Find where the given text appears and provide that cell's center as (X, Y) coordinate. 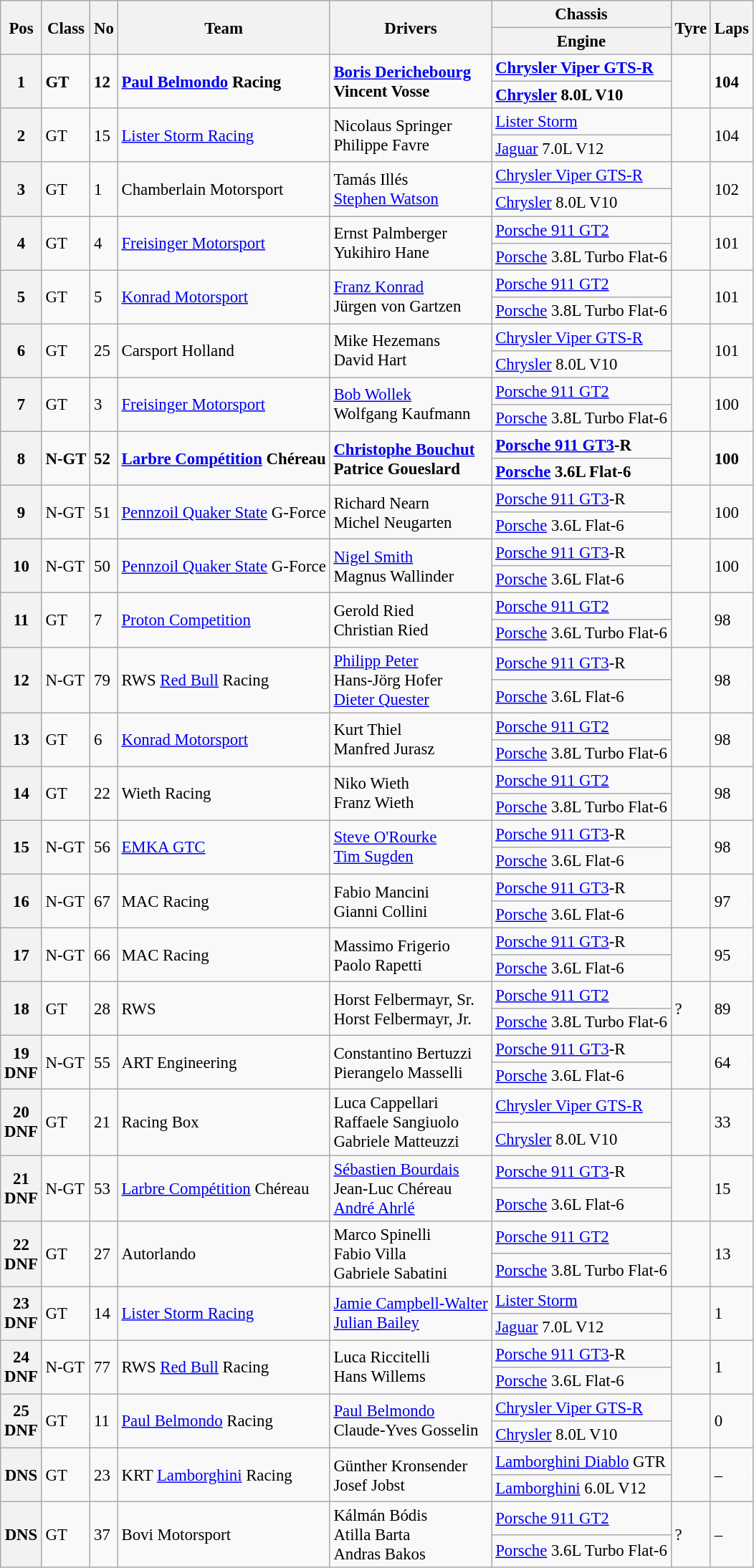
Bovi Motorsport (224, 1535)
79 (104, 680)
Philipp Peter Hans-Jörg Hofer Dieter Quester (411, 680)
Proton Competition (224, 620)
Boris Derichebourg Vincent Vosse (411, 82)
Sébastien Bourdais Jean-Luc Chéreau André Ahrlé (411, 1188)
23 (104, 1474)
50 (104, 566)
17 (22, 956)
Autorlando (224, 1254)
20DNF (22, 1122)
22DNF (22, 1254)
64 (731, 1063)
10 (22, 566)
27 (104, 1254)
66 (104, 956)
8 (22, 458)
Marco Spinelli Fabio Villa Gabriele Sabatini (411, 1254)
Wieth Racing (224, 794)
51 (104, 513)
23DNF (22, 1314)
95 (731, 956)
28 (104, 1009)
Mike Hezemans David Hart (411, 351)
55 (104, 1063)
9 (22, 513)
21DNF (22, 1188)
97 (731, 901)
Bob Wollek Wolfgang Kaufmann (411, 404)
Engine (581, 42)
Laps (731, 27)
37 (104, 1535)
Lamborghini Diablo GTR (581, 1461)
KRT Lamborghini Racing (224, 1474)
Christophe Bouchut Patrice Goueslard (411, 458)
0 (731, 1421)
Carsport Holland (224, 351)
Constantino Bertuzzi Pierangelo Masselli (411, 1063)
25DNF (22, 1421)
EMKA GTC (224, 847)
21 (104, 1122)
22 (104, 794)
Nicolaus Springer Philippe Favre (411, 135)
No (104, 27)
ART Engineering (224, 1063)
Racing Box (224, 1122)
89 (731, 1009)
Massimo Frigerio Paolo Rapetti (411, 956)
RWS (224, 1009)
Kálmán Bódis Atilla Barta Andras Bakos (411, 1535)
56 (104, 847)
Günther Kronsender Josef Jobst (411, 1474)
Gerold Ried Christian Ried (411, 620)
Kurt Thiel Manfred Jurasz (411, 739)
52 (104, 458)
Ernst Palmberger Yukihiro Hane (411, 244)
Lamborghini 6.0L V12 (581, 1488)
Fabio Mancini Gianni Collini (411, 901)
Nigel Smith Magnus Wallinder (411, 566)
Franz Konrad Jürgen von Gartzen (411, 297)
Tamás Illés Stephen Watson (411, 189)
2 (22, 135)
Class (66, 27)
Luca Riccitelli Hans Willems (411, 1367)
53 (104, 1188)
16 (22, 901)
18 (22, 1009)
Tyre (691, 27)
Richard Nearn Michel Neugarten (411, 513)
Drivers (411, 27)
Team (224, 27)
Chassis (581, 14)
19DNF (22, 1063)
67 (104, 901)
Steve O'Rourke Tim Sugden (411, 847)
25 (104, 351)
Paul Belmondo Claude-Yves Gosselin (411, 1421)
Luca Cappellari Raffaele Sangiuolo Gabriele Matteuzzi (411, 1122)
24DNF (22, 1367)
Jamie Campbell-Walter Julian Bailey (411, 1314)
Pos (22, 27)
33 (731, 1122)
Niko Wieth Franz Wieth (411, 794)
Horst Felbermayr, Sr. Horst Felbermayr, Jr. (411, 1009)
77 (104, 1367)
Chamberlain Motorsport (224, 189)
102 (731, 189)
